Return the [X, Y] coordinate for the center point of the cell that contains the specified text.  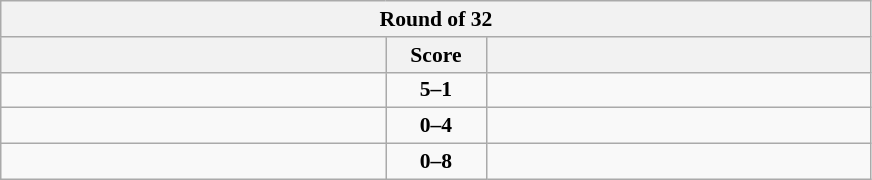
Round of 32 [436, 19]
Score [436, 55]
0–4 [436, 126]
0–8 [436, 162]
5–1 [436, 90]
